Capture the cell that displays the provided text and extract its [x, y] central coordinate. 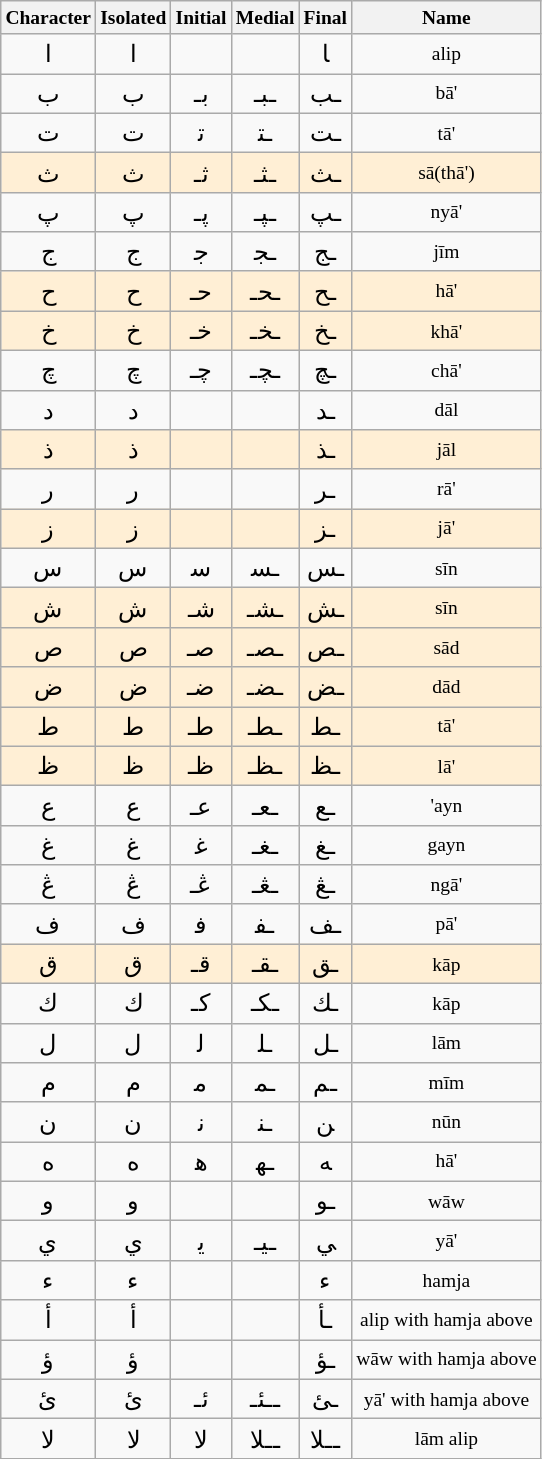
ـﻬ [265, 1162]
ـظـ [265, 766]
ﺗ [201, 133]
ـﻔ [265, 924]
ﻥ [134, 1122]
jā' [447, 529]
ـطـ [265, 727]
ـﻴـ [265, 1241]
ـشـ [265, 608]
ـچ [326, 371]
ـأ [326, 1320]
حـ [201, 291]
ـﻐـ [265, 845]
ـكـ [265, 1004]
ـﻎ [326, 845]
ج [48, 252]
ـﺞ [326, 252]
ــئـ [265, 1399]
ظـ [201, 766]
ﺳ [201, 568]
lā' [447, 766]
Final [326, 18]
كـ [201, 1004]
ngā' [447, 885]
ـﻒ [326, 924]
ا [48, 54]
ـص [326, 647]
ـث [326, 173]
س [48, 568]
ضـ [201, 687]
wāw with hamja above [447, 1360]
ل [48, 1043]
بـ [201, 94]
ﺭ [134, 489]
خـ [201, 331]
ئـ [201, 1399]
ﻓ [201, 924]
ـچـ [265, 371]
sād [447, 647]
ﺍ [134, 54]
ﻱ [134, 1241]
ﺟ [201, 252]
ﺝ [134, 252]
ـذ [326, 450]
ـﺲ [326, 568]
صـ [201, 647]
ـﻢ [326, 1083]
ﺱ [134, 568]
jīm [447, 252]
wāw [447, 1201]
ـعـ [265, 806]
ـپ [326, 212]
ﻪ [326, 1162]
ـﺖ [326, 133]
ﻟ [201, 1043]
ڠـ [201, 885]
ﻩ [134, 1162]
ﻲ [326, 1241]
alip with hamja above [447, 1320]
sā(thā') [447, 173]
شـ [201, 608]
pā' [447, 924]
ـئ [326, 1399]
م [48, 1083]
ـﻤ [265, 1083]
ﻧ [201, 1122]
ـﺆ [326, 1360]
ر [48, 489]
ﻝ [134, 1043]
Isolated [134, 18]
ـﻞ [326, 1043]
lām alip [447, 1439]
ﻡ [134, 1083]
ـڠ [326, 885]
alip [447, 54]
ـو [326, 1201]
ـثـ [265, 173]
ـر [326, 489]
gayn [447, 845]
yā' with hamja above [447, 1399]
پـ [201, 212]
ـﻠ [265, 1043]
Medial [265, 18]
ن [48, 1122]
ـع [326, 806]
ـﺠ [265, 252]
ـط [326, 727]
Initial [201, 18]
ـد [326, 410]
عـ [201, 806]
ـظ [326, 766]
قـ [201, 964]
ـخـ [265, 331]
khā' [447, 331]
ﺎ [326, 54]
ـبـ [265, 94]
'ayn [447, 806]
ـڠـ [265, 885]
ﻏ [201, 845]
dād [447, 687]
ﺕ [134, 133]
ـﺴ [265, 568]
ﻑ [134, 924]
rā' [447, 489]
ﻳ [201, 1241]
ـخ [326, 331]
ـح [326, 291]
nūn [447, 1122]
ـز [326, 529]
yā' [447, 1241]
طـ [201, 727]
chā' [447, 371]
چـ [201, 371]
غ [48, 845]
dāl [447, 410]
jāl [447, 450]
ـض [326, 687]
ثـ [201, 173]
ـپـ [265, 212]
ﻭ [134, 1201]
ـك [326, 1004]
ـضـ [265, 687]
bā' [447, 94]
ﻍ [134, 845]
ـﺘ [265, 133]
ـقـ [265, 964]
mīm [447, 1083]
ه [48, 1162]
ـب [326, 94]
ـق [326, 964]
Name [447, 18]
و [48, 1201]
Character [48, 18]
ﻣ [201, 1083]
ـحـ [265, 291]
ـﻨ [265, 1122]
ـش [326, 608]
ﻫ [201, 1162]
hamja [447, 1280]
ت [48, 133]
ف [48, 924]
ﻦ [326, 1122]
nyā' [447, 212]
ي [48, 1241]
ـصـ [265, 647]
lām [447, 1043]
